Provide the (X, Y) coordinate of the cell's center where the given text is located.  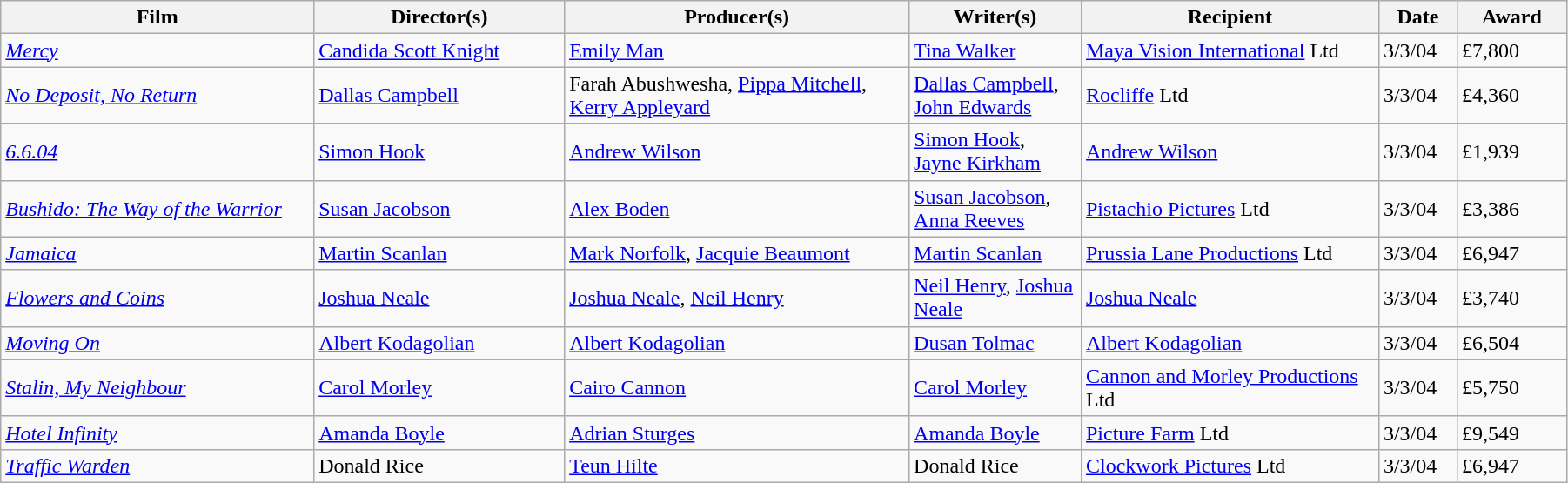
Susan Jacobson (439, 209)
£4,360 (1511, 96)
Joshua Neale, Neil Henry (737, 298)
Stalin, My Neighbour (157, 388)
Traffic Warden (157, 466)
Susan Jacobson, Anna Reeves (995, 209)
Adrian Sturges (737, 433)
Teun Hilte (737, 466)
Dusan Tolmac (995, 343)
Neil Henry, Joshua Neale (995, 298)
No Deposit, No Return (157, 96)
Film (157, 17)
Flowers and Coins (157, 298)
£3,740 (1511, 298)
Candida Scott Knight (439, 50)
Award (1511, 17)
Cairo Cannon (737, 388)
Farah Abushwesha, Pippa Mitchell, Kerry Appleyard (737, 96)
£9,549 (1511, 433)
Moving On (157, 343)
Hotel Infinity (157, 433)
Prussia Lane Productions Ltd (1230, 253)
£7,800 (1511, 50)
Pistachio Pictures Ltd (1230, 209)
Bushido: The Way of the Warrior (157, 209)
Writer(s) (995, 17)
Maya Vision International Ltd (1230, 50)
Tina Walker (995, 50)
Cannon and Morley Productions Ltd (1230, 388)
Picture Farm Ltd (1230, 433)
Dallas Campbell, John Edwards (995, 96)
Simon Hook (439, 151)
Clockwork Pictures Ltd (1230, 466)
Mercy (157, 50)
Date (1417, 17)
£3,386 (1511, 209)
Recipient (1230, 17)
Alex Boden (737, 209)
6.6.04 (157, 151)
£1,939 (1511, 151)
Emily Man (737, 50)
Dallas Campbell (439, 96)
Rocliffe Ltd (1230, 96)
Simon Hook, Jayne Kirkham (995, 151)
£6,504 (1511, 343)
Producer(s) (737, 17)
£5,750 (1511, 388)
Jamaica (157, 253)
Director(s) (439, 17)
Mark Norfolk, Jacquie Beaumont (737, 253)
